For the text-containing cell, return its midpoint in [x, y] coordinate format. 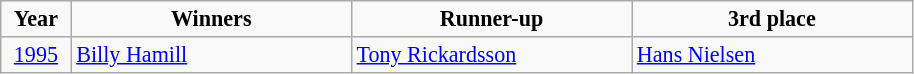
Hans Nielsen [772, 54]
Tony Rickardsson [491, 54]
Billy Hamill [211, 54]
Year [36, 18]
Winners [211, 18]
1995 [36, 54]
Runner-up [491, 18]
3rd place [772, 18]
